Extract the (X, Y) coordinate from the center of the cell holding the provided text.  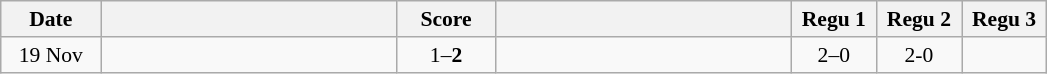
2–0 (834, 55)
Score (446, 19)
19 Nov (51, 55)
Date (51, 19)
Regu 2 (918, 19)
2-0 (918, 55)
Regu 3 (1004, 19)
Regu 1 (834, 19)
1–2 (446, 55)
